For the text-containing cell, return its midpoint in [x, y] coordinate format. 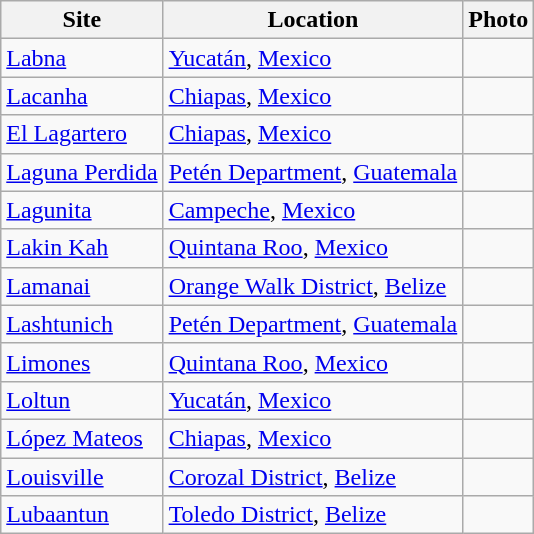
Louisville [82, 477]
Lashtunich [82, 324]
Loltun [82, 400]
Location [313, 20]
Site [82, 20]
Laguna Perdida [82, 172]
López Mateos [82, 438]
Corozal District, Belize [313, 477]
Lubaantun [82, 515]
Orange Walk District, Belize [313, 286]
Labna [82, 58]
Lakin Kah [82, 248]
Lacanha [82, 96]
El Lagartero [82, 134]
Photo [498, 20]
Campeche, Mexico [313, 210]
Limones [82, 362]
Lagunita [82, 210]
Toledo District, Belize [313, 515]
Lamanai [82, 286]
